Identify which cell holds the provided text, then report its (X, Y) central coordinate. 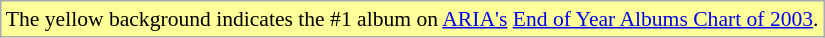
The yellow background indicates the #1 album on ARIA's End of Year Albums Chart of 2003. (412, 19)
